Detect which cell encompasses the target text, then output its [x, y] center coordinate. 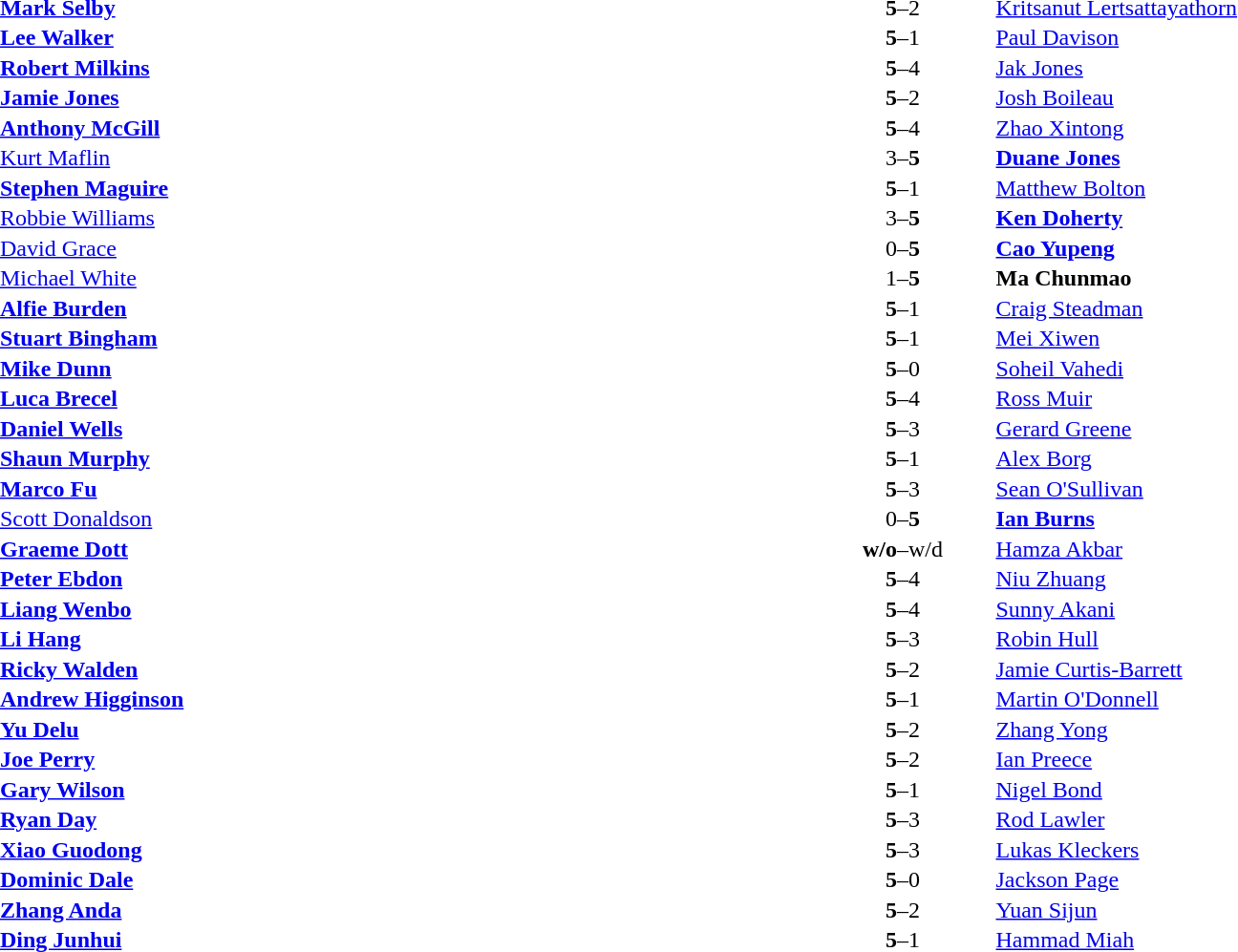
1–5 [902, 278]
w/o–w/d [902, 549]
